Determine the [x, y] coordinate at the center of the cell enclosing the given text.  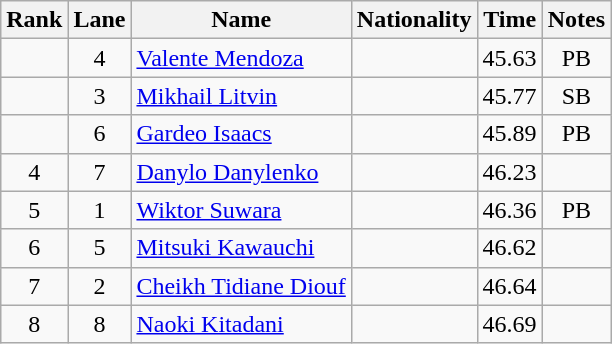
46.62 [510, 248]
Mitsuki Kawauchi [241, 248]
2 [100, 286]
3 [100, 96]
Mikhail Litvin [241, 96]
46.69 [510, 324]
Rank [34, 20]
Gardeo Isaacs [241, 134]
SB [576, 96]
46.36 [510, 210]
Lane [100, 20]
1 [100, 210]
45.63 [510, 58]
Name [241, 20]
46.64 [510, 286]
Nationality [414, 20]
45.77 [510, 96]
Naoki Kitadani [241, 324]
Time [510, 20]
45.89 [510, 134]
Valente Mendoza [241, 58]
Cheikh Tidiane Diouf [241, 286]
Notes [576, 20]
Danylo Danylenko [241, 172]
Wiktor Suwara [241, 210]
46.23 [510, 172]
